Scan for the cell matching the given text and deliver its [X, Y] coordinate at center. 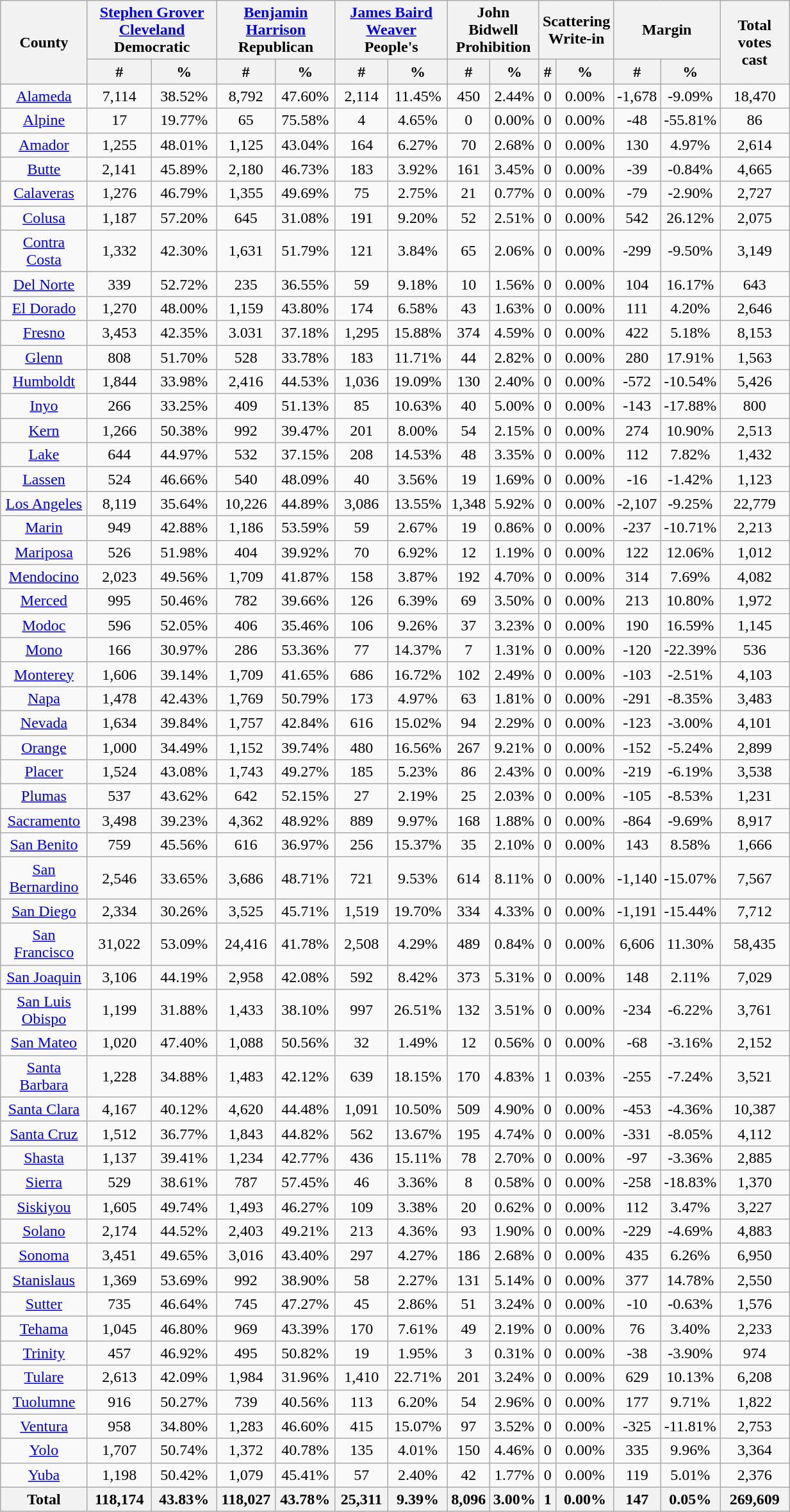
126 [361, 601]
5.31% [514, 977]
45 [361, 1304]
404 [246, 552]
192 [469, 577]
2,508 [361, 944]
8,119 [119, 504]
-123 [637, 723]
1,844 [119, 382]
50.82% [305, 1353]
43.08% [184, 772]
7,114 [119, 96]
Colusa [44, 218]
Napa [44, 698]
1,666 [755, 845]
721 [361, 878]
339 [119, 284]
2.10% [514, 845]
77 [361, 650]
Lassen [44, 479]
Tehama [44, 1329]
Orange [44, 748]
44.89% [305, 504]
1,634 [119, 723]
36.77% [184, 1133]
46.79% [184, 193]
4.83% [514, 1076]
38.61% [184, 1182]
540 [246, 479]
7 [469, 650]
Marin [44, 528]
2,152 [755, 1043]
40.78% [305, 1450]
7.82% [691, 455]
4.20% [691, 308]
4,362 [246, 821]
San Francisco [44, 944]
1,576 [755, 1304]
1.95% [418, 1353]
1,266 [119, 431]
4,167 [119, 1109]
1,519 [361, 911]
49.21% [305, 1231]
17 [119, 120]
48 [469, 455]
173 [361, 698]
2,376 [755, 1475]
44.48% [305, 1109]
1.56% [514, 284]
16.17% [691, 284]
42 [469, 1475]
759 [119, 845]
1,045 [119, 1329]
42.35% [184, 333]
51.70% [184, 357]
53.59% [305, 528]
1,125 [246, 145]
10,226 [246, 504]
3.36% [418, 1182]
42.08% [305, 977]
8,153 [755, 333]
18.15% [418, 1076]
528 [246, 357]
94 [469, 723]
1,972 [755, 601]
Alameda [44, 96]
4.46% [514, 1450]
2.06% [514, 251]
6,606 [637, 944]
26.12% [691, 218]
Amador [44, 145]
148 [637, 977]
782 [246, 601]
186 [469, 1256]
164 [361, 145]
3.00% [514, 1499]
33.98% [184, 382]
2,180 [246, 169]
3,525 [246, 911]
39.23% [184, 821]
47.40% [184, 1043]
Solano [44, 1231]
43.40% [305, 1256]
-9.09% [691, 96]
509 [469, 1109]
-4.36% [691, 1109]
1,769 [246, 698]
46.64% [184, 1304]
-55.81% [691, 120]
9.18% [418, 284]
995 [119, 601]
Glenn [44, 357]
6,950 [755, 1256]
958 [119, 1426]
3,086 [361, 504]
Merced [44, 601]
3.45% [514, 169]
334 [469, 911]
Alpine [44, 120]
7.69% [691, 577]
Sonoma [44, 1256]
1,020 [119, 1043]
-299 [637, 251]
36.55% [305, 284]
143 [637, 845]
266 [119, 406]
1,355 [246, 193]
3,451 [119, 1256]
-6.19% [691, 772]
Mono [44, 650]
35.64% [184, 504]
Los Angeles [44, 504]
4.90% [514, 1109]
50.46% [184, 601]
3.87% [418, 577]
1,606 [119, 674]
10 [469, 284]
1.81% [514, 698]
County [44, 42]
3.52% [514, 1426]
2,885 [755, 1158]
-7.24% [691, 1076]
57 [361, 1475]
2,174 [119, 1231]
4,082 [755, 577]
Plumas [44, 796]
9.97% [418, 821]
34.80% [184, 1426]
2.70% [514, 1158]
7.61% [418, 1329]
Sierra [44, 1182]
2,614 [755, 145]
1,984 [246, 1377]
45.41% [305, 1475]
Placer [44, 772]
39.14% [184, 674]
2.96% [514, 1402]
Margin [667, 30]
50.74% [184, 1450]
44.53% [305, 382]
15.37% [418, 845]
800 [755, 406]
4.29% [418, 944]
4.27% [418, 1256]
4 [361, 120]
30.26% [184, 911]
274 [637, 431]
-11.81% [691, 1426]
10.63% [418, 406]
Siskiyou [44, 1206]
480 [361, 748]
409 [246, 406]
36.97% [305, 845]
150 [469, 1450]
642 [246, 796]
2.15% [514, 431]
3,227 [755, 1206]
1,145 [755, 625]
18,470 [755, 96]
174 [361, 308]
2,403 [246, 1231]
2,899 [755, 748]
-1,191 [637, 911]
-8.05% [691, 1133]
51.79% [305, 251]
45.71% [305, 911]
2,233 [755, 1329]
10,387 [755, 1109]
1,283 [246, 1426]
10.13% [691, 1377]
374 [469, 333]
1,159 [246, 308]
Santa Barbara [44, 1076]
3,761 [755, 1010]
3,498 [119, 821]
2,141 [119, 169]
3.50% [514, 601]
10.90% [691, 431]
457 [119, 1353]
43.83% [184, 1499]
4,103 [755, 674]
-38 [637, 1353]
San Bernardino [44, 878]
21 [469, 193]
22,779 [755, 504]
Calaveras [44, 193]
17.91% [691, 357]
-3.00% [691, 723]
3.40% [691, 1329]
2.29% [514, 723]
Santa Cruz [44, 1133]
0.05% [691, 1499]
8 [469, 1182]
639 [361, 1076]
1,524 [119, 772]
15.07% [418, 1426]
46.80% [184, 1329]
32 [361, 1043]
119 [637, 1475]
9.71% [691, 1402]
Modoc [44, 625]
808 [119, 357]
2,753 [755, 1426]
1,036 [361, 382]
Stephen Grover ClevelandDemocratic [152, 30]
16.72% [418, 674]
Mendocino [44, 577]
161 [469, 169]
10.50% [418, 1109]
3 [469, 1353]
46.60% [305, 1426]
48.00% [184, 308]
4.74% [514, 1133]
2.44% [514, 96]
2,613 [119, 1377]
256 [361, 845]
532 [246, 455]
-9.69% [691, 821]
19.70% [418, 911]
1,012 [755, 552]
52.15% [305, 796]
1.19% [514, 552]
49.69% [305, 193]
-17.88% [691, 406]
745 [246, 1304]
1,631 [246, 251]
3,149 [755, 251]
9.53% [418, 878]
42.12% [305, 1076]
11.30% [691, 944]
75.58% [305, 120]
2,727 [755, 193]
1,563 [755, 357]
3.56% [418, 479]
489 [469, 944]
335 [637, 1450]
8,096 [469, 1499]
-453 [637, 1109]
-0.84% [691, 169]
1,123 [755, 479]
48.71% [305, 878]
46.27% [305, 1206]
1,088 [246, 1043]
4,101 [755, 723]
131 [469, 1280]
643 [755, 284]
Yuba [44, 1475]
49 [469, 1329]
3,686 [246, 878]
969 [246, 1329]
2,075 [755, 218]
-68 [637, 1043]
48.01% [184, 145]
20 [469, 1206]
Santa Clara [44, 1109]
235 [246, 284]
1,187 [119, 218]
267 [469, 748]
450 [469, 96]
537 [119, 796]
40.12% [184, 1109]
102 [469, 674]
1.90% [514, 1231]
949 [119, 528]
2.11% [691, 977]
1,198 [119, 1475]
1,707 [119, 1450]
5.23% [418, 772]
8.00% [418, 431]
1,369 [119, 1280]
2,550 [755, 1280]
122 [637, 552]
280 [637, 357]
1,137 [119, 1158]
-9.50% [691, 251]
-219 [637, 772]
4,620 [246, 1109]
686 [361, 674]
37 [469, 625]
39.47% [305, 431]
562 [361, 1133]
58,435 [755, 944]
Sutter [44, 1304]
314 [637, 577]
50.38% [184, 431]
3,483 [755, 698]
3.35% [514, 455]
536 [755, 650]
7,712 [755, 911]
42.88% [184, 528]
42.77% [305, 1158]
6.27% [418, 145]
97 [469, 1426]
1,270 [119, 308]
Mariposa [44, 552]
25,311 [361, 1499]
118,174 [119, 1499]
297 [361, 1256]
1.69% [514, 479]
53.69% [184, 1280]
1,295 [361, 333]
104 [637, 284]
6.26% [691, 1256]
3.84% [418, 251]
377 [637, 1280]
190 [637, 625]
3.92% [418, 169]
5.14% [514, 1280]
435 [637, 1256]
-4.69% [691, 1231]
526 [119, 552]
1.77% [514, 1475]
-325 [637, 1426]
-10.71% [691, 528]
3.23% [514, 625]
1,478 [119, 698]
1,370 [755, 1182]
166 [119, 650]
739 [246, 1402]
-5.24% [691, 748]
35.46% [305, 625]
35 [469, 845]
47.27% [305, 1304]
-10.54% [691, 382]
24,416 [246, 944]
-291 [637, 698]
44.82% [305, 1133]
50.79% [305, 698]
2,416 [246, 382]
4,665 [755, 169]
1,199 [119, 1010]
0.86% [514, 528]
14.78% [691, 1280]
22.71% [418, 1377]
1,079 [246, 1475]
76 [637, 1329]
48.09% [305, 479]
42.30% [184, 251]
Lake [44, 455]
5,426 [755, 382]
4,883 [755, 1231]
1,231 [755, 796]
Ventura [44, 1426]
2,023 [119, 577]
974 [755, 1353]
1,483 [246, 1076]
57.20% [184, 218]
-572 [637, 382]
168 [469, 821]
37.18% [305, 333]
11.45% [418, 96]
3,521 [755, 1076]
2.49% [514, 674]
1,276 [119, 193]
406 [246, 625]
-6.22% [691, 1010]
7,567 [755, 878]
132 [469, 1010]
-79 [637, 193]
-120 [637, 650]
-864 [637, 821]
San Diego [44, 911]
-105 [637, 796]
43.80% [305, 308]
3.38% [418, 1206]
Tuolumne [44, 1402]
3.51% [514, 1010]
31,022 [119, 944]
0.03% [585, 1076]
9.26% [418, 625]
2.51% [514, 218]
614 [469, 878]
46.92% [184, 1353]
40.56% [305, 1402]
45.56% [184, 845]
118,027 [246, 1499]
44.97% [184, 455]
41.78% [305, 944]
52 [469, 218]
-3.16% [691, 1043]
39.84% [184, 723]
-258 [637, 1182]
-1.42% [691, 479]
31.08% [305, 218]
46.73% [305, 169]
3,538 [755, 772]
4,112 [755, 1133]
787 [246, 1182]
1,091 [361, 1109]
-152 [637, 748]
16.56% [418, 748]
14.53% [418, 455]
49.74% [184, 1206]
592 [361, 977]
33.25% [184, 406]
6.20% [418, 1402]
51.98% [184, 552]
31.88% [184, 1010]
177 [637, 1402]
53.09% [184, 944]
6,208 [755, 1377]
-97 [637, 1158]
4.70% [514, 577]
5.01% [691, 1475]
-1,140 [637, 878]
8.42% [418, 977]
Nevada [44, 723]
1,757 [246, 723]
31.96% [305, 1377]
43.62% [184, 796]
44 [469, 357]
8.58% [691, 845]
39.41% [184, 1158]
Kern [44, 431]
-18.83% [691, 1182]
2.43% [514, 772]
93 [469, 1231]
415 [361, 1426]
43 [469, 308]
0.31% [514, 1353]
-8.53% [691, 796]
2.86% [418, 1304]
46 [361, 1182]
-10 [637, 1304]
John BidwellProhibition [493, 30]
0.77% [514, 193]
14.37% [418, 650]
113 [361, 1402]
25 [469, 796]
-48 [637, 120]
6.92% [418, 552]
2,114 [361, 96]
191 [361, 218]
3,016 [246, 1256]
46.66% [184, 479]
-2.51% [691, 674]
2,513 [755, 431]
1,433 [246, 1010]
1,743 [246, 772]
16.59% [691, 625]
436 [361, 1158]
47.60% [305, 96]
58 [361, 1280]
15.02% [418, 723]
50.56% [305, 1043]
1,605 [119, 1206]
50.42% [184, 1475]
34.88% [184, 1076]
43.39% [305, 1329]
3.47% [691, 1206]
Butte [44, 169]
15.11% [418, 1158]
45.89% [184, 169]
-255 [637, 1076]
1.88% [514, 821]
5.00% [514, 406]
Benjamin HarrisonRepublican [276, 30]
Total [44, 1499]
997 [361, 1010]
9.39% [418, 1499]
147 [637, 1499]
1,152 [246, 748]
-15.44% [691, 911]
27 [361, 796]
2.82% [514, 357]
8.11% [514, 878]
10.80% [691, 601]
38.10% [305, 1010]
-331 [637, 1133]
52.05% [184, 625]
4.36% [418, 1231]
111 [637, 308]
39.74% [305, 748]
2.27% [418, 1280]
422 [637, 333]
2,213 [755, 528]
2.03% [514, 796]
57.45% [305, 1182]
33.78% [305, 357]
-2.90% [691, 193]
-8.35% [691, 698]
269,609 [755, 1499]
75 [361, 193]
Tulare [44, 1377]
4.65% [418, 120]
1,332 [119, 251]
51.13% [305, 406]
78 [469, 1158]
39.92% [305, 552]
121 [361, 251]
735 [119, 1304]
0.84% [514, 944]
-229 [637, 1231]
109 [361, 1206]
2,646 [755, 308]
1,372 [246, 1450]
James Baird WeaverPeople's [391, 30]
-3.36% [691, 1158]
San Mateo [44, 1043]
44.52% [184, 1231]
48.92% [305, 821]
-103 [637, 674]
11.71% [418, 357]
0.62% [514, 1206]
4.59% [514, 333]
195 [469, 1133]
Fresno [44, 333]
38.90% [305, 1280]
0.56% [514, 1043]
106 [361, 625]
6.58% [418, 308]
Contra Costa [44, 251]
185 [361, 772]
El Dorado [44, 308]
2.75% [418, 193]
1,234 [246, 1158]
3,364 [755, 1450]
43.04% [305, 145]
1,228 [119, 1076]
286 [246, 650]
-143 [637, 406]
1,843 [246, 1133]
529 [119, 1182]
49.27% [305, 772]
916 [119, 1402]
158 [361, 577]
6.39% [418, 601]
3.031 [246, 333]
Humboldt [44, 382]
26.51% [418, 1010]
33.65% [184, 878]
1,493 [246, 1206]
1,822 [755, 1402]
30.97% [184, 650]
-234 [637, 1010]
53.36% [305, 650]
51 [469, 1304]
5.18% [691, 333]
2,958 [246, 977]
1,348 [469, 504]
1,410 [361, 1377]
52.72% [184, 284]
4.33% [514, 911]
629 [637, 1377]
42.09% [184, 1377]
43.78% [305, 1499]
9.21% [514, 748]
15.88% [418, 333]
-237 [637, 528]
49.56% [184, 577]
19.09% [418, 382]
37.15% [305, 455]
49.65% [184, 1256]
1.31% [514, 650]
524 [119, 479]
9.20% [418, 218]
1.49% [418, 1043]
Inyo [44, 406]
-3.90% [691, 1353]
Yolo [44, 1450]
373 [469, 977]
2,546 [119, 878]
12.06% [691, 552]
5.92% [514, 504]
Total votes cast [755, 42]
42.43% [184, 698]
135 [361, 1450]
495 [246, 1353]
0.58% [514, 1182]
644 [119, 455]
-9.25% [691, 504]
Sacramento [44, 821]
41.87% [305, 577]
50.27% [184, 1402]
8,917 [755, 821]
42.84% [305, 723]
889 [361, 821]
208 [361, 455]
1,512 [119, 1133]
1,432 [755, 455]
1.63% [514, 308]
Stanislaus [44, 1280]
2.67% [418, 528]
4.01% [418, 1450]
-39 [637, 169]
-0.63% [691, 1304]
39.66% [305, 601]
69 [469, 601]
2,334 [119, 911]
34.49% [184, 748]
ScatteringWrite-in [576, 30]
596 [119, 625]
San Luis Obispo [44, 1010]
3,453 [119, 333]
San Joaquin [44, 977]
13.55% [418, 504]
19.77% [184, 120]
1,000 [119, 748]
7,029 [755, 977]
1,186 [246, 528]
-15.07% [691, 878]
-16 [637, 479]
-22.39% [691, 650]
-1,678 [637, 96]
542 [637, 218]
38.52% [184, 96]
Monterey [44, 674]
63 [469, 698]
-2,107 [637, 504]
Trinity [44, 1353]
Shasta [44, 1158]
645 [246, 218]
44.19% [184, 977]
San Benito [44, 845]
9.96% [691, 1450]
13.67% [418, 1133]
3,106 [119, 977]
Del Norte [44, 284]
8,792 [246, 96]
41.65% [305, 674]
1,255 [119, 145]
85 [361, 406]
